Pinpoint the cell where the given text exists, returning its [x, y] midpoint coordinate. 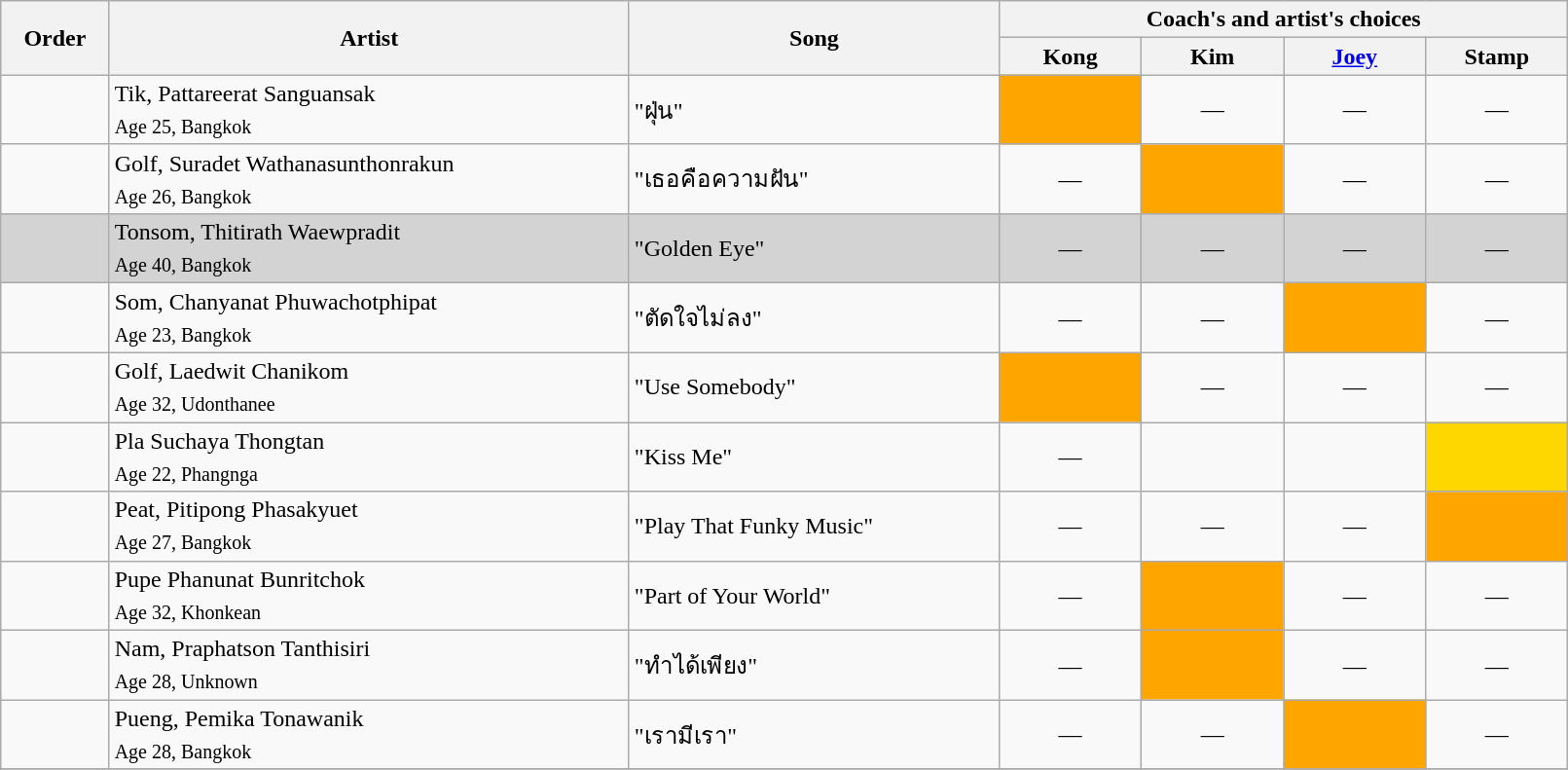
Stamp [1497, 56]
Kong [1071, 56]
"Golden Eye" [814, 249]
Pupe Phanunat BunritchokAge 32, Khonkean [369, 596]
Tik, Pattareerat SanguansakAge 25, Bangkok [369, 109]
"เรามีเรา" [814, 734]
"เธอคือความฝัน" [814, 179]
"Use Somebody" [814, 387]
Kim [1213, 56]
Pueng, Pemika TonawanikAge 28, Bangkok [369, 734]
"ตัดใจไม่ลง" [814, 317]
Joey [1355, 56]
Nam, Praphatson TanthisiriAge 28, Unknown [369, 666]
"Play That Funky Music" [814, 526]
"ฝุ่น" [814, 109]
Order [55, 38]
"ทำได้เพียง" [814, 666]
Tonsom, Thitirath WaewpraditAge 40, Bangkok [369, 249]
Song [814, 38]
Golf, Laedwit ChanikomAge 32, Udonthanee [369, 387]
Som, Chanyanat PhuwachotphipatAge 23, Bangkok [369, 317]
Pla Suchaya ThongtanAge 22, Phangnga [369, 458]
Artist [369, 38]
Coach's and artist's choices [1284, 19]
Golf, Suradet WathanasunthonrakunAge 26, Bangkok [369, 179]
"Kiss Me" [814, 458]
Peat, Pitipong PhasakyuetAge 27, Bangkok [369, 526]
"Part of Your World" [814, 596]
